From the cell containing the given text, extract its center point as [X, Y] coordinate. 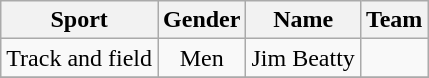
Gender [202, 20]
Sport [80, 20]
Track and field [80, 58]
Jim Beatty [303, 58]
Name [303, 20]
Men [202, 58]
Team [394, 20]
